Locate the cell with the specified text and output its (X, Y) center coordinate. 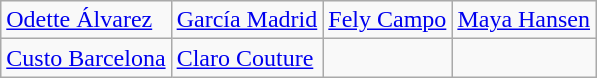
Odette Álvarez (86, 20)
Claro Couture (247, 58)
Custo Barcelona (86, 58)
García Madrid (247, 20)
Fely Campo (388, 20)
Maya Hansen (524, 20)
